Pinpoint the cell where the given text exists, returning its (x, y) midpoint coordinate. 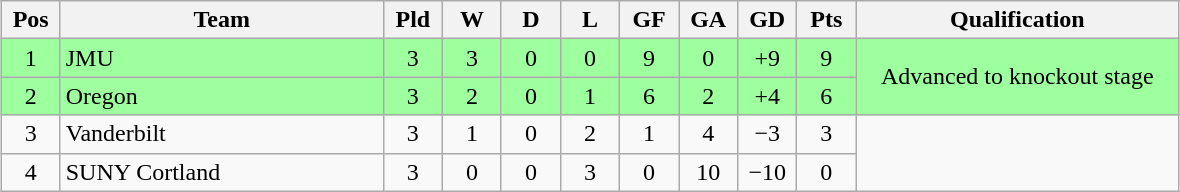
Pos (30, 20)
Team (222, 20)
GD (768, 20)
W (472, 20)
Qualification (1018, 20)
SUNY Cortland (222, 172)
Vanderbilt (222, 134)
GA (708, 20)
Pld (412, 20)
−3 (768, 134)
+9 (768, 58)
Advanced to knockout stage (1018, 77)
10 (708, 172)
Pts (826, 20)
−10 (768, 172)
JMU (222, 58)
L (590, 20)
GF (650, 20)
Oregon (222, 96)
+4 (768, 96)
D (530, 20)
